Output the (X, Y) coordinate of the center of the cell containing the given text.  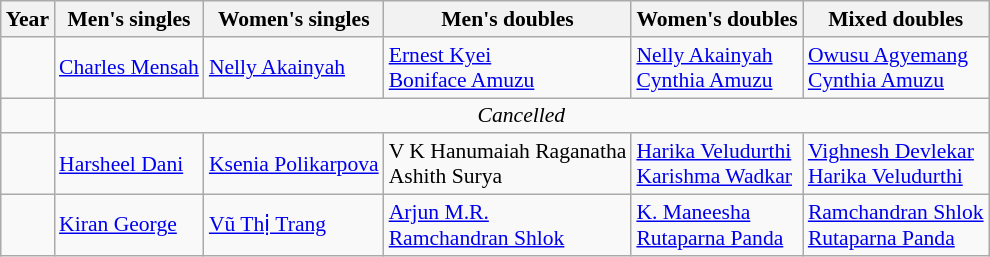
Ksenia Polikarpova (294, 164)
Vighnesh Devlekar Harika Veludurthi (896, 164)
Charles Mensah (129, 68)
Ernest Kyei Boniface Amuzu (508, 68)
Year (28, 19)
Cancelled (522, 116)
Ramchandran Shlok Rutaparna Panda (896, 226)
Harika Veludurthi Karishma Wadkar (716, 164)
Women's doubles (716, 19)
Men's singles (129, 19)
Women's singles (294, 19)
Nelly Akainyah Cynthia Amuzu (716, 68)
Owusu Agyemang Cynthia Amuzu (896, 68)
V K Hanumaiah Raganatha Ashith Surya (508, 164)
Mixed doubles (896, 19)
Kiran George (129, 226)
Harsheel Dani (129, 164)
Arjun M.R. Ramchandran Shlok (508, 226)
K. Maneesha Rutaparna Panda (716, 226)
Nelly Akainyah (294, 68)
Men's doubles (508, 19)
Vũ Thị Trang (294, 226)
